Identify which cell holds the provided text, then report its [x, y] central coordinate. 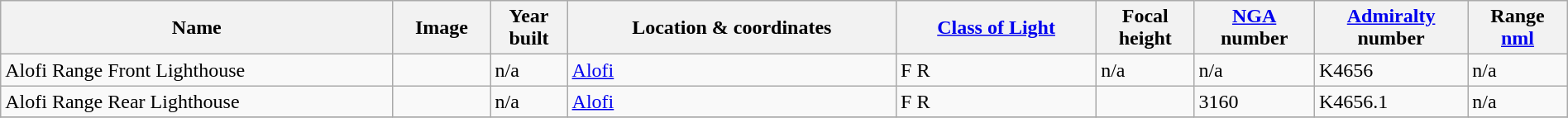
Admiraltynumber [1391, 28]
Alofi Range Front Lighthouse [197, 70]
Class of Light [997, 28]
Rangenml [1518, 28]
Alofi Range Rear Lighthouse [197, 101]
K4656 [1391, 70]
Image [442, 28]
Focalheight [1145, 28]
K4656.1 [1391, 101]
Name [197, 28]
Yearbuilt [529, 28]
3160 [1255, 101]
NGAnumber [1255, 28]
Location & coordinates [731, 28]
